From the cell containing the given text, extract its center point as [x, y] coordinate. 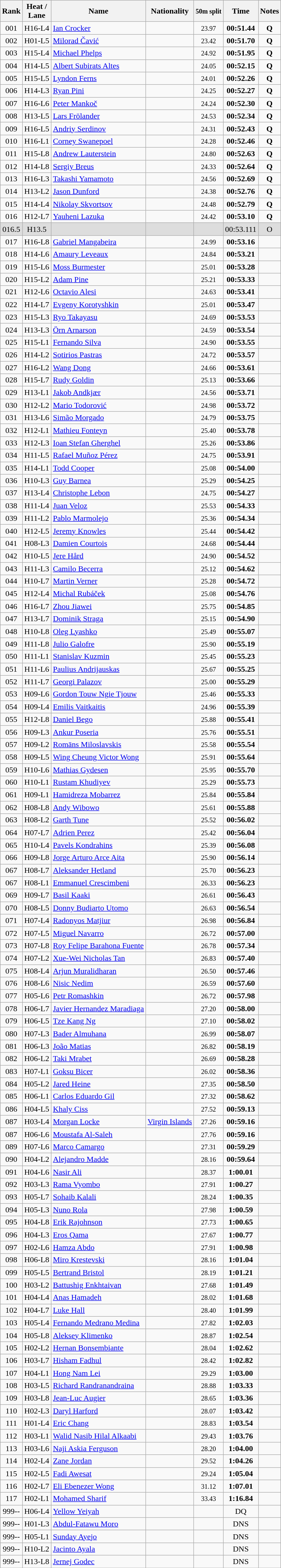
H09-L5 [37, 757]
070 [11, 908]
111 [11, 1423]
00:57.98 [241, 996]
H11-L1 [37, 657]
24.53 [208, 116]
071 [11, 920]
H02-L6 [37, 1247]
00:52.63 [241, 154]
1:03.36 [241, 1398]
092 [11, 1185]
Sunday Ayejo [98, 1536]
00:54.72 [241, 581]
25.00 [208, 682]
1:16.84 [241, 1499]
24.92 [208, 53]
24.80 [208, 154]
H02-L1 [37, 1499]
Yauheni Lazuka [98, 217]
26.61 [208, 895]
Heat / Lane [37, 11]
25.45 [208, 657]
1:04.26 [241, 1461]
24.69 [208, 317]
081 [11, 1046]
Battushig Enkhtaivan [98, 1285]
1:01.49 [241, 1285]
H15-L4 [37, 53]
Milorad Čavić [98, 41]
086 [11, 1109]
27.73 [208, 1222]
Mario Todorović [98, 405]
00:52.69 [241, 179]
H10-L5 [37, 556]
Jean-Luc Augier [98, 1398]
076 [11, 983]
Albert Subirats Altes [98, 66]
Roy Felipe Barahona Fuente [98, 945]
23.42 [208, 41]
Alejandro Madde [98, 1159]
115 [11, 1474]
Oleg Lyashko [98, 631]
031 [11, 418]
053 [11, 694]
Andrew Lauterstein [98, 154]
013 [11, 179]
Daniel Bego [98, 719]
28.65 [208, 1398]
1:02.62 [241, 1348]
00:53.54 [241, 330]
24.28 [208, 141]
075 [11, 971]
25.15 [208, 619]
Takashi Yamamoto [98, 179]
085 [11, 1096]
00:55.39 [241, 707]
00:58.19 [241, 1046]
011 [11, 154]
Jakob Andkjær [98, 393]
27.31 [208, 1147]
Notes [269, 11]
H15-L3 [37, 317]
H13-L2 [37, 192]
H02-L3 [37, 1411]
H16-L5 [37, 128]
H14-L6 [37, 254]
Richard Randranandraina [98, 1386]
Christophe Lebon [98, 493]
23.97 [208, 28]
24.59 [208, 330]
00:53.91 [241, 455]
Anas Hamadeh [98, 1298]
Georgi Palazov [98, 682]
Arjun Muralidharan [98, 971]
108 [11, 1386]
28.24 [208, 1197]
H06-L2 [37, 1059]
00:55.41 [241, 719]
066 [11, 858]
032 [11, 430]
Gordon Touw Ngie Tjouw [98, 694]
00:52.43 [241, 128]
038 [11, 506]
Bertrand Bristol [98, 1272]
Martin Verner [98, 581]
00:55.33 [241, 694]
00:54.52 [241, 556]
098 [11, 1260]
H16-L1 [37, 141]
24.48 [208, 204]
Garth Tune [98, 820]
Fernando Medrano Medina [98, 1323]
034 [11, 455]
H14-L3 [37, 91]
Lars Frölander [98, 116]
1:07.01 [241, 1486]
00:52.46 [241, 141]
H15-L7 [37, 380]
00:53.72 [241, 405]
Todd Cooper [98, 468]
H15-L8 [37, 154]
27.52 [208, 1109]
093 [11, 1197]
H03-L2 [37, 1285]
00:54.62 [241, 568]
26.78 [208, 945]
25.28 [208, 581]
1:00.77 [241, 1235]
050 [11, 657]
H13-L4 [37, 493]
00:53.61 [241, 368]
24.79 [208, 418]
H11-L4 [37, 506]
Camilo Becerra [98, 568]
Hisham Fadhul [98, 1360]
Ryo Takayasu [98, 317]
25.53 [208, 506]
018 [11, 254]
H05-L3 [37, 1210]
012 [11, 166]
Hamza Abdo [98, 1247]
082 [11, 1059]
090 [11, 1159]
00:59.29 [241, 1147]
00:55.23 [241, 657]
017 [11, 242]
00:54.00 [241, 468]
1:01.68 [241, 1298]
28.83 [208, 1423]
00:58.50 [241, 1084]
27.26 [208, 1122]
Örn Arnarson [98, 330]
H07-L2 [37, 958]
H03-L8 [37, 1398]
00:53.86 [241, 443]
O [269, 229]
25.61 [208, 807]
H13-L1 [37, 393]
H13-L5 [37, 116]
25.26 [208, 443]
Simão Morgado [98, 418]
1:02.82 [241, 1360]
H10-L7 [37, 581]
Sergiy Breus [98, 166]
00:53.71 [241, 393]
Naji Askia Ferguson [98, 1448]
24.66 [208, 368]
041 [11, 543]
25.42 [208, 833]
00:56.54 [241, 908]
24.99 [208, 242]
059 [11, 770]
H12-L4 [37, 594]
24.05 [208, 66]
H01-L4 [37, 1423]
33.43 [208, 1499]
26.83 [208, 958]
00:58.00 [241, 1009]
H12-L8 [37, 719]
00:53.78 [241, 430]
Sotirios Pastras [98, 355]
00:52.34 [241, 116]
00:54.76 [241, 594]
26.02 [208, 1071]
016 [11, 217]
00:53.47 [241, 304]
H06-L1 [37, 1096]
H11-L2 [37, 518]
Ian Crocker [98, 28]
27.67 [208, 1235]
H05-L6 [37, 996]
25.36 [208, 518]
Goksu Bicer [98, 1071]
095 [11, 1222]
H14-L4 [37, 204]
H16-L4 [37, 28]
H06-L6 [37, 1134]
Fadi Awesat [98, 1474]
Jorge Arturo Arce Aita [98, 858]
Rama Vyombo [98, 1185]
00:55.64 [241, 757]
045 [11, 594]
019 [11, 267]
H04-L7 [37, 1310]
H04-L5 [37, 1109]
00:52.76 [241, 192]
28.37 [208, 1172]
Radonyos Matjiur [98, 920]
H08-L1 [37, 883]
DQ [241, 1511]
H08-L6 [37, 983]
00:56.43 [241, 895]
25.44 [208, 531]
023 [11, 317]
H13.5 [37, 229]
H06-L3 [37, 1046]
Marco Camargo [98, 1147]
24.98 [208, 405]
107 [11, 1373]
00:55.84 [241, 795]
H02-L5 [37, 1474]
Stanislav Kuzmin [98, 657]
Rudy Goldin [98, 380]
00:54.85 [241, 606]
Basil Kaaki [98, 895]
Miro Krestevski [98, 1260]
00:54.90 [241, 619]
H02-L4 [37, 1461]
H14-L7 [37, 304]
28.88 [208, 1386]
00:52.26 [241, 78]
027 [11, 368]
H12-L7 [37, 217]
069 [11, 895]
H01-L5 [37, 41]
26.63 [208, 908]
H08-L5 [37, 908]
1:00.59 [241, 1210]
27.10 [208, 1021]
25.67 [208, 669]
Eli Ebenezer Wong [98, 1486]
Michael Phelps [98, 53]
Aleksander Hetland [98, 870]
00:53.10 [241, 217]
25.39 [208, 845]
099 [11, 1272]
052 [11, 682]
Hong Nam Lei [98, 1373]
29.43 [208, 1436]
Ryan Pini [98, 91]
Damien Courtois [98, 543]
Time [241, 11]
117 [11, 1499]
26.50 [208, 971]
106 [11, 1360]
Adrien Perez [98, 833]
H11-L6 [37, 669]
H12-L3 [37, 443]
Nationality [170, 11]
Dominik Straga [98, 619]
083 [11, 1071]
27.68 [208, 1285]
Khaly Ciss [98, 1109]
H06-L8 [37, 1260]
109 [11, 1398]
096 [11, 1235]
072 [11, 933]
29.24 [208, 1474]
H12-L1 [37, 430]
00:54.34 [241, 518]
24.25 [208, 91]
062 [11, 807]
H14-L1 [37, 468]
00:54.33 [241, 506]
001 [11, 28]
25.70 [208, 870]
H16-L7 [37, 606]
H15-L5 [37, 78]
00:54.27 [241, 493]
H15-L6 [37, 267]
Rafael Muñoz Pérez [98, 455]
079 [11, 1021]
00:53.16 [241, 242]
27.35 [208, 1084]
00:54.44 [241, 543]
26.98 [208, 920]
H08-L7 [37, 870]
27.82 [208, 1323]
1:03.00 [241, 1373]
Lyndon Ferns [98, 78]
24.96 [208, 707]
00:55.07 [241, 631]
1:00.35 [241, 1197]
H04-L4 [37, 1298]
Mohamed Sharif [98, 1499]
H11-L8 [37, 644]
1:00.27 [241, 1185]
Luke Hall [98, 1310]
033 [11, 443]
24.42 [208, 217]
00:55.19 [241, 644]
Nasir Ali [98, 1172]
28.40 [208, 1310]
1:03.42 [241, 1411]
Fernando Silva [98, 342]
00:55.25 [241, 669]
Javier Hernandez Maradiaga [98, 1009]
Andy Wibowo [98, 807]
Erik Rajohnson [98, 1222]
Moustafa Al-Saleh [98, 1134]
110 [11, 1411]
016.5 [11, 229]
H16-L2 [37, 368]
25.75 [208, 606]
1:00.01 [241, 1172]
25.91 [208, 757]
058 [11, 757]
H13-L3 [37, 330]
H06-L4 [37, 1511]
H04-L2 [37, 1159]
00:53.21 [241, 254]
00:57.00 [241, 933]
H12-L5 [37, 531]
H12-L2 [37, 405]
049 [11, 644]
102 [11, 1310]
Corney Swanepoel [98, 141]
00:53.53 [241, 317]
Donny Budiarto Utomo [98, 908]
H15-L2 [37, 279]
Jere Hård [98, 556]
H05-L4 [37, 1323]
H09-L7 [37, 895]
Julio Galofre [98, 644]
057 [11, 744]
Walid Nasib Hilal Alkaabi [98, 1436]
Zane Jordan [98, 1461]
H07-L8 [37, 945]
113 [11, 1448]
H10-L8 [37, 631]
H05-L5 [37, 1272]
H05-L7 [37, 1197]
H04-L1 [37, 1373]
Jacinto Ayala [98, 1549]
Amaury Leveaux [98, 254]
Taki Mrabet [98, 1059]
Evgeny Korotyshkin [98, 304]
Jason Dunford [98, 192]
Aleksey Klimenko [98, 1335]
00:51.70 [241, 41]
1:03.54 [241, 1423]
Eric Chang [98, 1423]
Mathieu Fonteyn [98, 430]
Jernej Godec [98, 1561]
H07-L7 [37, 833]
1:05.04 [241, 1474]
00:53.41 [241, 292]
00:54.42 [241, 531]
Tze Kang Ng [98, 1021]
H03-L7 [37, 1360]
00:55.70 [241, 770]
Yellow Yeiyah [98, 1511]
H07-L6 [37, 1147]
H07-L4 [37, 920]
João Matias [98, 1046]
H02-L7 [37, 1486]
00:55.73 [241, 782]
25.76 [208, 732]
H10-L6 [37, 770]
00:54.25 [241, 481]
Xue-Wei Nicholas Tan [98, 958]
064 [11, 833]
00:55.29 [241, 682]
091 [11, 1172]
H04-L6 [37, 1172]
24.72 [208, 355]
1:02.03 [241, 1323]
H10-L3 [37, 481]
00:53.33 [241, 279]
00:55.51 [241, 732]
25.52 [208, 820]
H05-L1 [37, 1536]
051 [11, 669]
00:53.57 [241, 355]
Wing Cheung Victor Wong [98, 757]
040 [11, 531]
Carlos Eduardo Gil [98, 1096]
022 [11, 304]
H09-L6 [37, 694]
H14-L8 [37, 166]
097 [11, 1247]
015 [11, 204]
007 [11, 103]
025 [11, 342]
00:52.27 [241, 91]
H13-L6 [37, 418]
25.21 [208, 279]
Adam Pine [98, 279]
105 [11, 1348]
H11-L5 [37, 455]
Morgan Locke [98, 1122]
H16-L8 [37, 242]
101 [11, 1298]
24.63 [208, 292]
Paulius Andrijauskas [98, 669]
Petr Romashkin [98, 996]
112 [11, 1436]
Moss Burmester [98, 267]
1:02.54 [241, 1335]
Abdul-Fatawu Moro [98, 1524]
00:56.04 [241, 833]
25.95 [208, 770]
042 [11, 556]
25.13 [208, 380]
H14-L5 [37, 66]
H03-L1 [37, 1436]
26.69 [208, 1059]
1:03.76 [241, 1436]
00:58.02 [241, 1021]
048 [11, 631]
00:53.111 [241, 229]
Emmanuel Crescimbeni [98, 883]
1:01.99 [241, 1310]
H07-L1 [37, 1071]
H09-L3 [37, 732]
Peter Mankoč [98, 103]
H11-L3 [37, 568]
104 [11, 1335]
25.49 [208, 631]
H05-L2 [37, 1084]
028 [11, 380]
00:57.60 [241, 983]
1:01.21 [241, 1272]
063 [11, 820]
H08-L4 [37, 971]
030 [11, 405]
28.02 [208, 1298]
H03-L5 [37, 1386]
H14-L2 [37, 355]
H07-L3 [37, 1034]
25.46 [208, 694]
28.87 [208, 1335]
H09-L4 [37, 707]
H08-L2 [37, 820]
29.52 [208, 1461]
009 [11, 128]
H06-L7 [37, 1009]
Mathias Gydesen [98, 770]
Pablo Marmolejo [98, 518]
Juan Veloz [98, 506]
00:51.95 [241, 53]
039 [11, 518]
036 [11, 481]
002 [11, 41]
H13-L8 [37, 1561]
H03-L6 [37, 1448]
Hernan Bonsembiante [98, 1348]
Andriy Serdinov [98, 128]
H02-L2 [37, 1348]
50m split [208, 11]
00:53.55 [241, 342]
00:58.07 [241, 1034]
021 [11, 292]
H16-L3 [37, 179]
H05-L8 [37, 1335]
024 [11, 330]
00:52.64 [241, 166]
Guy Barnea [98, 481]
Gabriel Mangabeira [98, 242]
H10-L4 [37, 845]
014 [11, 192]
008 [11, 116]
029 [11, 393]
27.32 [208, 1096]
H06-L5 [37, 1021]
28.07 [208, 1411]
006 [11, 91]
037 [11, 493]
1:00.98 [241, 1247]
065 [11, 845]
00:57.34 [241, 945]
28.20 [208, 1448]
Nuno Rola [98, 1210]
Nisic Nedim [98, 983]
27.76 [208, 1134]
H15-L1 [37, 342]
1:03.33 [241, 1386]
00:51.44 [241, 28]
H10-L2 [37, 1549]
Miguel Navarro [98, 933]
25.88 [208, 719]
H03-L4 [37, 1122]
094 [11, 1210]
28.42 [208, 1360]
084 [11, 1084]
28.19 [208, 1272]
H12-L6 [37, 292]
00:52.79 [241, 204]
003 [11, 53]
H07-L5 [37, 933]
H04-L3 [37, 1235]
Bader Almuhana [98, 1034]
00:55.54 [241, 744]
Jeremy Knowles [98, 531]
00:52.15 [241, 66]
24.01 [208, 78]
24.31 [208, 128]
29.29 [208, 1373]
100 [11, 1285]
24.84 [208, 254]
061 [11, 795]
1:01.04 [241, 1260]
Hamidreza Mobarrez [98, 795]
00:55.88 [241, 807]
Octavio Alesi [98, 292]
089 [11, 1147]
Zhou Jiawei [98, 606]
020 [11, 279]
25.58 [208, 744]
103 [11, 1323]
24.33 [208, 166]
24.68 [208, 543]
31.12 [208, 1486]
H08-L3 [37, 543]
1:00.65 [241, 1222]
Romāns Miloslavskis [98, 744]
080 [11, 1034]
046 [11, 606]
24.38 [208, 192]
Virgin Islands [170, 1122]
25.12 [208, 568]
28.04 [208, 1348]
Wang Dong [98, 368]
H08-L8 [37, 807]
H09-L1 [37, 795]
054 [11, 707]
26.59 [208, 983]
043 [11, 568]
25.84 [208, 795]
Name [98, 11]
116 [11, 1486]
24.24 [208, 103]
060 [11, 782]
00:56.02 [241, 820]
25.40 [208, 430]
H04-L8 [37, 1222]
00:58.28 [241, 1059]
005 [11, 78]
00:57.40 [241, 958]
Michal Rubáček [98, 594]
H13-L7 [37, 619]
Nikolay Skvortsov [98, 204]
Eros Qama [98, 1235]
010 [11, 141]
00:56.14 [241, 858]
H01-L3 [37, 1524]
026 [11, 355]
Rustam Khudiyev [98, 782]
H09-L2 [37, 744]
Daryl Harford [98, 1411]
004 [11, 66]
00:59.13 [241, 1109]
Sohaib Kalali [98, 1197]
00:56.08 [241, 845]
Emilis Vaitkaitis [98, 707]
044 [11, 581]
074 [11, 958]
00:58.36 [241, 1071]
035 [11, 468]
114 [11, 1461]
H09-L8 [37, 858]
00:59.64 [241, 1159]
26.33 [208, 883]
00:57.46 [241, 971]
00:53.28 [241, 267]
077 [11, 996]
00:52.30 [241, 103]
073 [11, 945]
H11-L7 [37, 682]
Ioan Stefan Gherghel [98, 443]
Ankur Poseria [98, 732]
1:04.00 [241, 1448]
Pavels Kondrahins [98, 845]
26.99 [208, 1034]
055 [11, 719]
H10-L1 [37, 782]
26.82 [208, 1046]
H03-L3 [37, 1185]
27.20 [208, 1009]
056 [11, 732]
00:53.66 [241, 380]
27.98 [208, 1210]
00:56.84 [241, 920]
047 [11, 619]
00:53.75 [241, 418]
00:58.62 [241, 1096]
Jared Heine [98, 1084]
Rank [11, 11]
H16-L6 [37, 103]
078 [11, 1009]
